Provide the (x, y) coordinate of the cell's center where the given text is located.  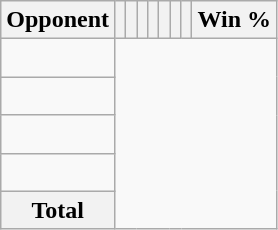
Total (58, 210)
Win % (234, 20)
Opponent (58, 20)
